For the text-containing cell, return its midpoint in [X, Y] coordinate format. 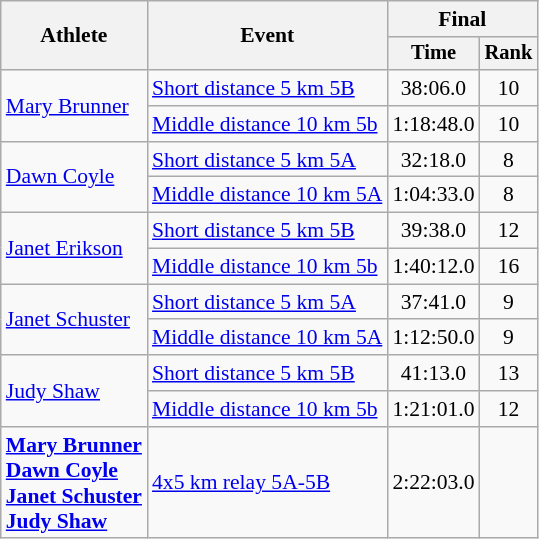
Mary BrunnerDawn CoyleJanet SchusterJudy Shaw [74, 483]
Janet Schuster [74, 320]
38:06.0 [433, 88]
13 [509, 373]
Dawn Coyle [74, 178]
Janet Erikson [74, 248]
32:18.0 [433, 160]
39:38.0 [433, 231]
1:18:48.0 [433, 124]
1:21:01.0 [433, 409]
Athlete [74, 36]
1:04:33.0 [433, 195]
Judy Shaw [74, 390]
41:13.0 [433, 373]
Event [267, 36]
Rank [509, 54]
Final [462, 19]
2:22:03.0 [433, 483]
37:41.0 [433, 302]
Mary Brunner [74, 106]
16 [509, 267]
1:40:12.0 [433, 267]
1:12:50.0 [433, 338]
Time [433, 54]
4x5 km relay 5A-5B [267, 483]
